Identify which cell holds the provided text, then report its (X, Y) central coordinate. 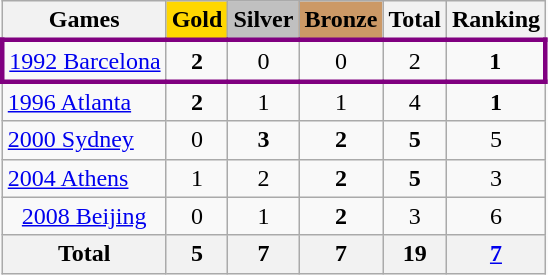
19 (415, 254)
1992 Barcelona (84, 60)
Games (84, 21)
Silver (264, 21)
Ranking (496, 21)
2000 Sydney (84, 140)
1996 Atlanta (84, 101)
Bronze (341, 21)
2004 Athens (84, 178)
6 (496, 216)
4 (415, 101)
Gold (197, 21)
2008 Beijing (84, 216)
